For the text-containing cell, return its midpoint in (x, y) coordinate format. 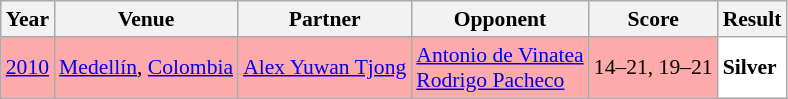
Antonio de Vinatea Rodrigo Pacheco (500, 68)
Venue (146, 19)
Medellín, Colombia (146, 68)
Score (654, 19)
14–21, 19–21 (654, 68)
Opponent (500, 19)
Year (28, 19)
Silver (752, 68)
Result (752, 19)
Alex Yuwan Tjong (324, 68)
Partner (324, 19)
2010 (28, 68)
